For the text-containing cell, return its midpoint in (x, y) coordinate format. 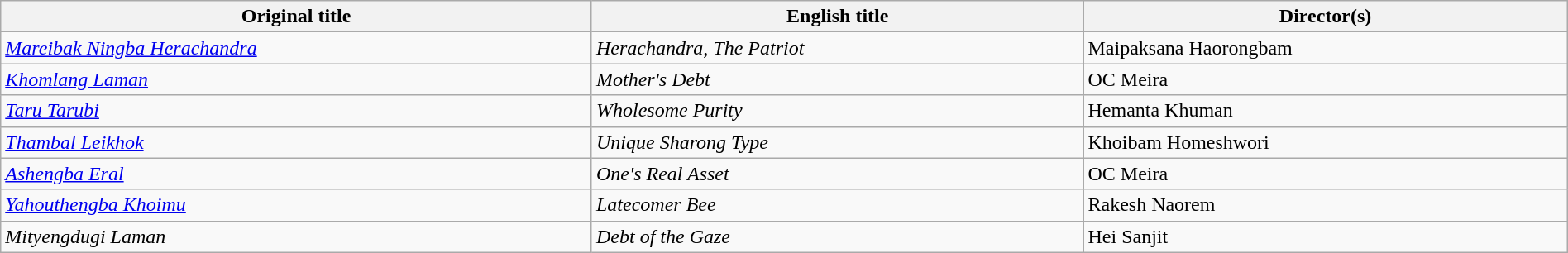
Mareibak Ningba Herachandra (296, 48)
Khoibam Homeshwori (1325, 142)
Herachandra, The Patriot (837, 48)
Director(s) (1325, 17)
English title (837, 17)
Yahouthengba Khoimu (296, 205)
Unique Sharong Type (837, 142)
Khomlang Laman (296, 79)
Debt of the Gaze (837, 236)
Wholesome Purity (837, 111)
Rakesh Naorem (1325, 205)
Mityengdugi Laman (296, 236)
One's Real Asset (837, 174)
Taru Tarubi (296, 111)
Original title (296, 17)
Thambal Leikhok (296, 142)
Hemanta Khuman (1325, 111)
Maipaksana Haorongbam (1325, 48)
Ashengba Eral (296, 174)
Mother's Debt (837, 79)
Hei Sanjit (1325, 236)
Latecomer Bee (837, 205)
